Identify which cell holds the provided text, then report its (X, Y) central coordinate. 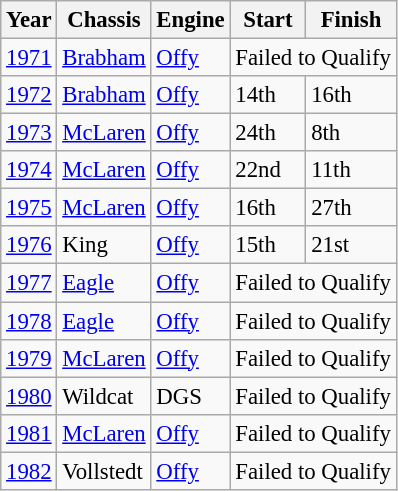
1975 (29, 208)
15th (268, 245)
11th (351, 170)
21st (351, 245)
1981 (29, 433)
1972 (29, 95)
Vollstedt (104, 471)
27th (351, 208)
1982 (29, 471)
1976 (29, 245)
1979 (29, 358)
24th (268, 133)
1977 (29, 283)
King (104, 245)
14th (268, 95)
Start (268, 20)
Wildcat (104, 396)
Finish (351, 20)
22nd (268, 170)
Year (29, 20)
1974 (29, 170)
Chassis (104, 20)
Engine (190, 20)
1971 (29, 58)
8th (351, 133)
1978 (29, 321)
1973 (29, 133)
DGS (190, 396)
1980 (29, 396)
